Scan for the cell matching the given text and deliver its [x, y] coordinate at center. 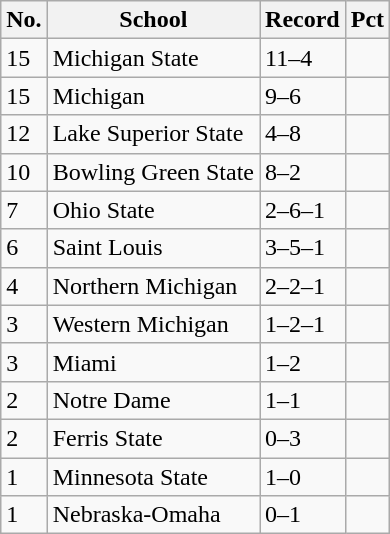
1–2 [303, 362]
11–4 [303, 58]
Pct [367, 20]
Northern Michigan [153, 286]
Saint Louis [153, 248]
Record [303, 20]
10 [24, 172]
Miami [153, 362]
4–8 [303, 134]
Ferris State [153, 438]
1–0 [303, 477]
2–6–1 [303, 210]
0–1 [303, 515]
Minnesota State [153, 477]
6 [24, 248]
Western Michigan [153, 324]
1–2–1 [303, 324]
9–6 [303, 96]
Bowling Green State [153, 172]
No. [24, 20]
2–2–1 [303, 286]
1–1 [303, 400]
8–2 [303, 172]
0–3 [303, 438]
3–5–1 [303, 248]
Michigan [153, 96]
Michigan State [153, 58]
4 [24, 286]
Ohio State [153, 210]
School [153, 20]
Notre Dame [153, 400]
12 [24, 134]
Nebraska-Omaha [153, 515]
7 [24, 210]
Lake Superior State [153, 134]
